Return the [x, y] coordinate for the center point of the cell that contains the specified text.  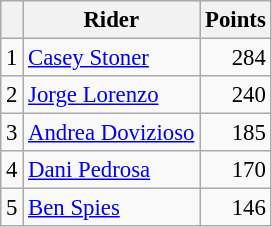
2 [12, 95]
Rider [112, 20]
185 [236, 133]
Dani Pedrosa [112, 170]
170 [236, 170]
240 [236, 95]
Ben Spies [112, 208]
Casey Stoner [112, 58]
284 [236, 58]
Points [236, 20]
146 [236, 208]
1 [12, 58]
5 [12, 208]
3 [12, 133]
Andrea Dovizioso [112, 133]
Jorge Lorenzo [112, 95]
4 [12, 170]
